Capture the cell that displays the provided text and extract its (x, y) central coordinate. 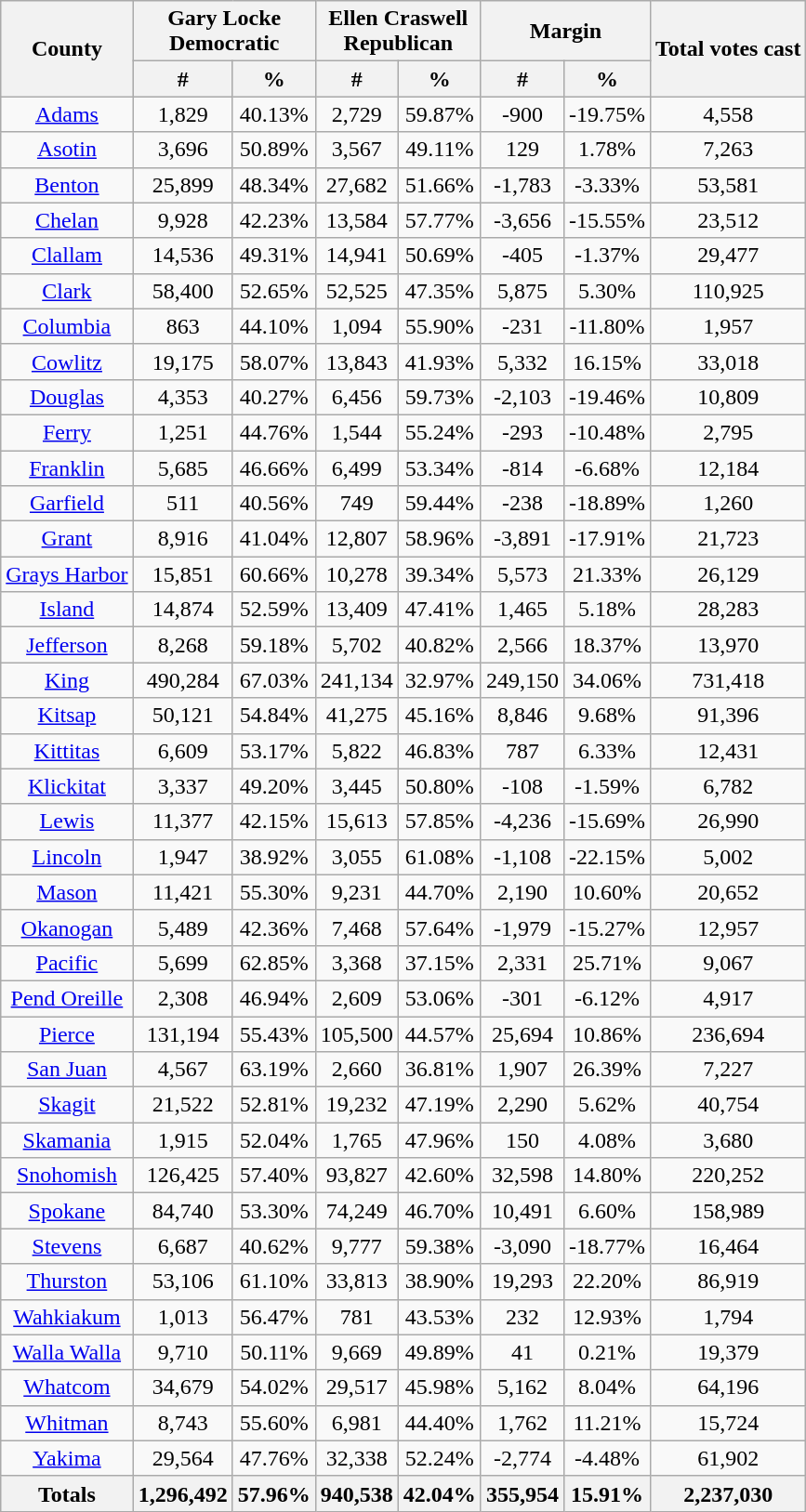
0.21% (606, 1352)
40.56% (273, 504)
9,231 (357, 892)
60.66% (273, 574)
-6.12% (606, 998)
54.84% (273, 716)
Lincoln (67, 857)
8,268 (182, 645)
5,699 (182, 963)
40.27% (273, 397)
9,928 (182, 220)
Ellen CraswellRepublican (398, 32)
10,278 (357, 574)
511 (182, 504)
Total votes cast (728, 48)
48.34% (273, 185)
13,970 (728, 645)
55.30% (273, 892)
12,957 (728, 927)
-231 (522, 326)
6.60% (606, 1211)
38.90% (439, 1282)
40,754 (728, 1105)
56.47% (273, 1317)
5,002 (728, 857)
41.04% (273, 539)
11.21% (606, 1423)
84,740 (182, 1211)
County (67, 48)
51.66% (439, 185)
29,477 (728, 256)
5.18% (606, 610)
44.57% (439, 1034)
-108 (522, 786)
3,337 (182, 786)
Okanogan (67, 927)
42.60% (439, 1176)
Snohomish (67, 1176)
36.81% (439, 1070)
Spokane (67, 1211)
490,284 (182, 680)
42.15% (273, 822)
12,431 (728, 751)
4,558 (728, 114)
46.83% (439, 751)
55.24% (439, 432)
-4,236 (522, 822)
52.04% (273, 1140)
129 (522, 150)
52.81% (273, 1105)
-1,783 (522, 185)
158,989 (728, 1211)
4,917 (728, 998)
Skagit (67, 1105)
5,573 (522, 574)
-6.68% (606, 467)
-301 (522, 998)
58.07% (273, 362)
-814 (522, 467)
22.20% (606, 1282)
57.96% (273, 1493)
1,957 (728, 326)
5,875 (522, 291)
2,237,030 (728, 1493)
10,809 (728, 397)
Asotin (67, 150)
781 (357, 1317)
2,660 (357, 1070)
21,723 (728, 539)
9,777 (357, 1246)
93,827 (357, 1176)
8,846 (522, 716)
6,456 (357, 397)
-1,979 (522, 927)
53.06% (439, 998)
53.34% (439, 467)
3,680 (728, 1140)
50,121 (182, 716)
59.44% (439, 504)
64,196 (728, 1387)
Stevens (67, 1246)
46.94% (273, 998)
5,822 (357, 751)
1,013 (182, 1317)
7,468 (357, 927)
King (67, 680)
45.98% (439, 1387)
-11.80% (606, 326)
25,899 (182, 185)
49.11% (439, 150)
50.69% (439, 256)
1.78% (606, 150)
Gary LockeDemocratic (224, 32)
32,338 (357, 1458)
3,445 (357, 786)
4.08% (606, 1140)
Columbia (67, 326)
13,409 (357, 610)
59.38% (439, 1246)
3,368 (357, 963)
13,584 (357, 220)
67.03% (273, 680)
9,669 (357, 1352)
2,190 (522, 892)
53,106 (182, 1282)
12,807 (357, 539)
34.06% (606, 680)
59.87% (439, 114)
Grant (67, 539)
-10.48% (606, 432)
23,512 (728, 220)
-18.89% (606, 504)
Walla Walla (67, 1352)
55.60% (273, 1423)
Clark (67, 291)
61,902 (728, 1458)
52,525 (357, 291)
1,465 (522, 610)
1,260 (728, 504)
39.34% (439, 574)
25,694 (522, 1034)
21,522 (182, 1105)
6,609 (182, 751)
38.92% (273, 857)
14,874 (182, 610)
44.70% (439, 892)
Margin (565, 32)
1,947 (182, 857)
-1.37% (606, 256)
-405 (522, 256)
57.64% (439, 927)
1,915 (182, 1140)
57.40% (273, 1176)
7,227 (728, 1070)
44.76% (273, 432)
1,907 (522, 1070)
26.39% (606, 1070)
52.59% (273, 610)
2,609 (357, 998)
232 (522, 1317)
14,941 (357, 256)
34,679 (182, 1387)
59.18% (273, 645)
28,283 (728, 610)
-293 (522, 432)
Skamania (67, 1140)
41,275 (357, 716)
-15.55% (606, 220)
1,829 (182, 114)
6,782 (728, 786)
33,813 (357, 1282)
Douglas (67, 397)
1,794 (728, 1317)
236,694 (728, 1034)
-3.33% (606, 185)
11,421 (182, 892)
-4.48% (606, 1458)
37.15% (439, 963)
14.80% (606, 1176)
55.90% (439, 326)
-19.46% (606, 397)
15,613 (357, 822)
-15.27% (606, 927)
940,538 (357, 1493)
25.71% (606, 963)
55.43% (273, 1034)
42.04% (439, 1493)
-3,090 (522, 1246)
Island (67, 610)
-22.15% (606, 857)
7,263 (728, 150)
Pend Oreille (67, 998)
Whitman (67, 1423)
53,581 (728, 185)
61.10% (273, 1282)
5.30% (606, 291)
5,332 (522, 362)
5,685 (182, 467)
19,175 (182, 362)
355,954 (522, 1493)
Benton (67, 185)
3,567 (357, 150)
59.73% (439, 397)
9.68% (606, 716)
-1,108 (522, 857)
-17.91% (606, 539)
2,290 (522, 1105)
12.93% (606, 1317)
105,500 (357, 1034)
44.10% (273, 326)
53.17% (273, 751)
Kitsap (67, 716)
50.11% (273, 1352)
749 (357, 504)
-19.75% (606, 114)
-3,891 (522, 539)
45.16% (439, 716)
3,055 (357, 857)
42.36% (273, 927)
Pacific (67, 963)
49.31% (273, 256)
41 (522, 1352)
Wahkiakum (67, 1317)
1,094 (357, 326)
15,724 (728, 1423)
62.85% (273, 963)
1,544 (357, 432)
Totals (67, 1493)
58,400 (182, 291)
47.41% (439, 610)
15.91% (606, 1493)
Pierce (67, 1034)
6,687 (182, 1246)
10.86% (606, 1034)
47.35% (439, 291)
32,598 (522, 1176)
47.76% (273, 1458)
Franklin (67, 467)
8.04% (606, 1387)
27,682 (357, 185)
19,293 (522, 1282)
-15.69% (606, 822)
Whatcom (67, 1387)
2,331 (522, 963)
19,232 (357, 1105)
Garfield (67, 504)
5,162 (522, 1387)
2,795 (728, 432)
74,249 (357, 1211)
46.70% (439, 1211)
863 (182, 326)
-3,656 (522, 220)
787 (522, 751)
41.93% (439, 362)
49.89% (439, 1352)
52.65% (273, 291)
47.19% (439, 1105)
47.96% (439, 1140)
1,762 (522, 1423)
Lewis (67, 822)
61.08% (439, 857)
1,296,492 (182, 1493)
Ferry (67, 432)
Thurston (67, 1282)
29,517 (357, 1387)
6.33% (606, 751)
8,916 (182, 539)
44.40% (439, 1423)
9,710 (182, 1352)
-2,103 (522, 397)
12,184 (728, 467)
2,566 (522, 645)
21.33% (606, 574)
110,925 (728, 291)
Kittitas (67, 751)
11,377 (182, 822)
-1.59% (606, 786)
4,353 (182, 397)
14,536 (182, 256)
57.85% (439, 822)
Adams (67, 114)
32.97% (439, 680)
Mason (67, 892)
10.60% (606, 892)
241,134 (357, 680)
58.96% (439, 539)
40.62% (273, 1246)
San Juan (67, 1070)
91,396 (728, 716)
150 (522, 1140)
126,425 (182, 1176)
43.53% (439, 1317)
6,981 (357, 1423)
26,129 (728, 574)
16.15% (606, 362)
-18.77% (606, 1246)
5,702 (357, 645)
Cowlitz (67, 362)
249,150 (522, 680)
50.80% (439, 786)
Jefferson (67, 645)
16,464 (728, 1246)
13,843 (357, 362)
8,743 (182, 1423)
54.02% (273, 1387)
50.89% (273, 150)
33,018 (728, 362)
20,652 (728, 892)
42.23% (273, 220)
220,252 (728, 1176)
18.37% (606, 645)
9,067 (728, 963)
15,851 (182, 574)
Grays Harbor (67, 574)
1,765 (357, 1140)
5.62% (606, 1105)
40.13% (273, 114)
63.19% (273, 1070)
1,251 (182, 432)
-2,774 (522, 1458)
2,308 (182, 998)
40.82% (439, 645)
5,489 (182, 927)
19,379 (728, 1352)
731,418 (728, 680)
46.66% (273, 467)
6,499 (357, 467)
49.20% (273, 786)
53.30% (273, 1211)
26,990 (728, 822)
Yakima (67, 1458)
-900 (522, 114)
Clallam (67, 256)
10,491 (522, 1211)
52.24% (439, 1458)
131,194 (182, 1034)
Klickitat (67, 786)
4,567 (182, 1070)
86,919 (728, 1282)
29,564 (182, 1458)
3,696 (182, 150)
2,729 (357, 114)
-238 (522, 504)
Chelan (67, 220)
57.77% (439, 220)
